Scan for the cell matching the given text and deliver its (X, Y) coordinate at center. 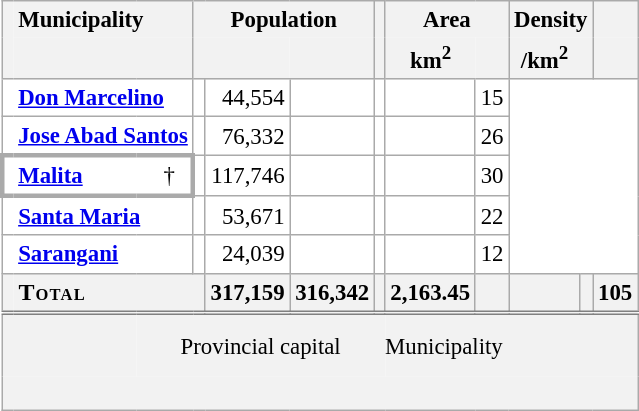
/km2 (544, 58)
30 (492, 176)
Area (447, 20)
Don Marcelino (104, 98)
15 (492, 98)
105 (616, 293)
Santa Maria (104, 216)
† (164, 176)
22 (492, 216)
317,159 (248, 293)
Malita (76, 176)
Jose Abad Santos (104, 136)
Sarangani (104, 255)
Total (110, 293)
316,342 (332, 293)
76,332 (248, 136)
km2 (430, 58)
44,554 (248, 98)
24,039 (248, 255)
2,163.45 (430, 293)
26 (492, 136)
Population (284, 20)
53,671 (248, 216)
117,746 (248, 176)
Density (551, 20)
12 (492, 255)
Provincial capital (260, 345)
